Detect which cell encompasses the target text, then output its (x, y) center coordinate. 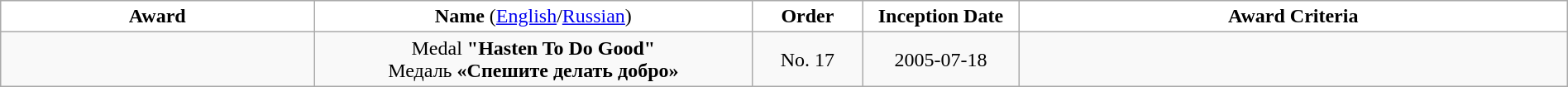
Medal "Hasten To Do Good"Медаль «Спешите делать добро» (533, 60)
2005-07-18 (941, 60)
Award Criteria (1293, 17)
Name (English/Russian) (533, 17)
Award (157, 17)
No. 17 (807, 60)
Order (807, 17)
Inception Date (941, 17)
